From the cell containing the given text, extract its center point as [X, Y] coordinate. 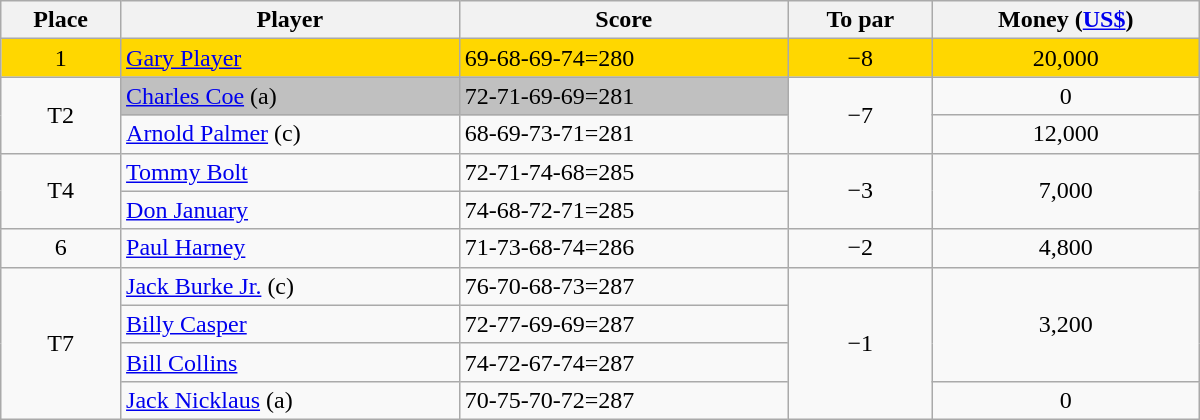
Place [61, 20]
72-77-69-69=287 [624, 324]
Gary Player [290, 58]
20,000 [1066, 58]
−7 [860, 115]
−2 [860, 248]
76-70-68-73=287 [624, 286]
T7 [61, 343]
69-68-69-74=280 [624, 58]
72-71-69-69=281 [624, 96]
Don January [290, 210]
Paul Harney [290, 248]
7,000 [1066, 191]
Tommy Bolt [290, 172]
74-68-72-71=285 [624, 210]
To par [860, 20]
T2 [61, 115]
Jack Nicklaus (a) [290, 400]
74-72-67-74=287 [624, 362]
Billy Casper [290, 324]
Player [290, 20]
1 [61, 58]
−8 [860, 58]
T4 [61, 191]
72-71-74-68=285 [624, 172]
71-73-68-74=286 [624, 248]
70-75-70-72=287 [624, 400]
68-69-73-71=281 [624, 134]
4,800 [1066, 248]
Jack Burke Jr. (c) [290, 286]
3,200 [1066, 324]
Bill Collins [290, 362]
Charles Coe (a) [290, 96]
6 [61, 248]
Money (US$) [1066, 20]
−1 [860, 343]
12,000 [1066, 134]
Score [624, 20]
Arnold Palmer (c) [290, 134]
−3 [860, 191]
